Extract the [X, Y] coordinate from the center of the cell holding the provided text.  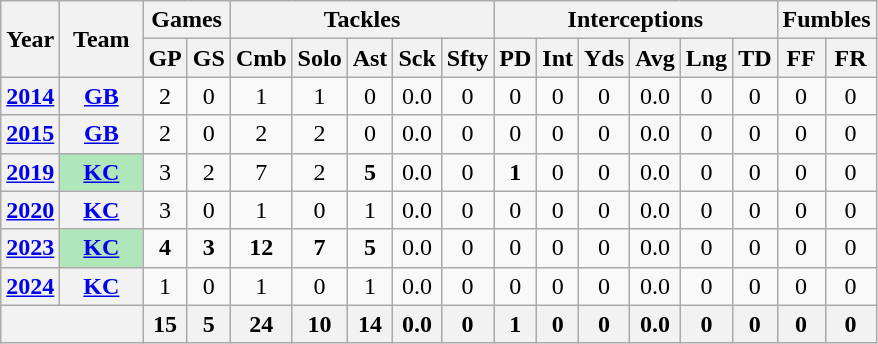
15 [165, 324]
Games [186, 20]
GS [208, 58]
Team [102, 39]
Interceptions [636, 20]
Cmb [261, 58]
Lng [706, 58]
2020 [30, 210]
Sfty [467, 58]
10 [320, 324]
12 [261, 248]
24 [261, 324]
2023 [30, 248]
TD [755, 58]
4 [165, 248]
FF [801, 58]
Yds [604, 58]
2015 [30, 134]
Int [558, 58]
Avg [656, 58]
Tackles [362, 20]
14 [370, 324]
Year [30, 39]
Solo [320, 58]
2014 [30, 96]
FR [850, 58]
2019 [30, 172]
Fumbles [826, 20]
2024 [30, 286]
Sck [417, 58]
GP [165, 58]
PD [516, 58]
Ast [370, 58]
